Locate the cell with the specified text and output its (x, y) center coordinate. 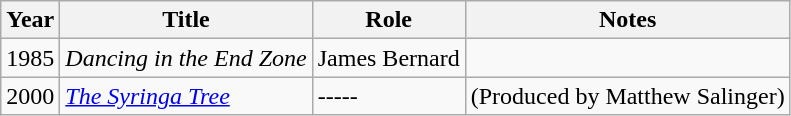
2000 (30, 96)
1985 (30, 58)
Role (388, 20)
The Syringa Tree (186, 96)
Year (30, 20)
Title (186, 20)
----- (388, 96)
Dancing in the End Zone (186, 58)
Notes (628, 20)
James Bernard (388, 58)
(Produced by Matthew Salinger) (628, 96)
